Output the [x, y] coordinate of the center of the cell containing the given text.  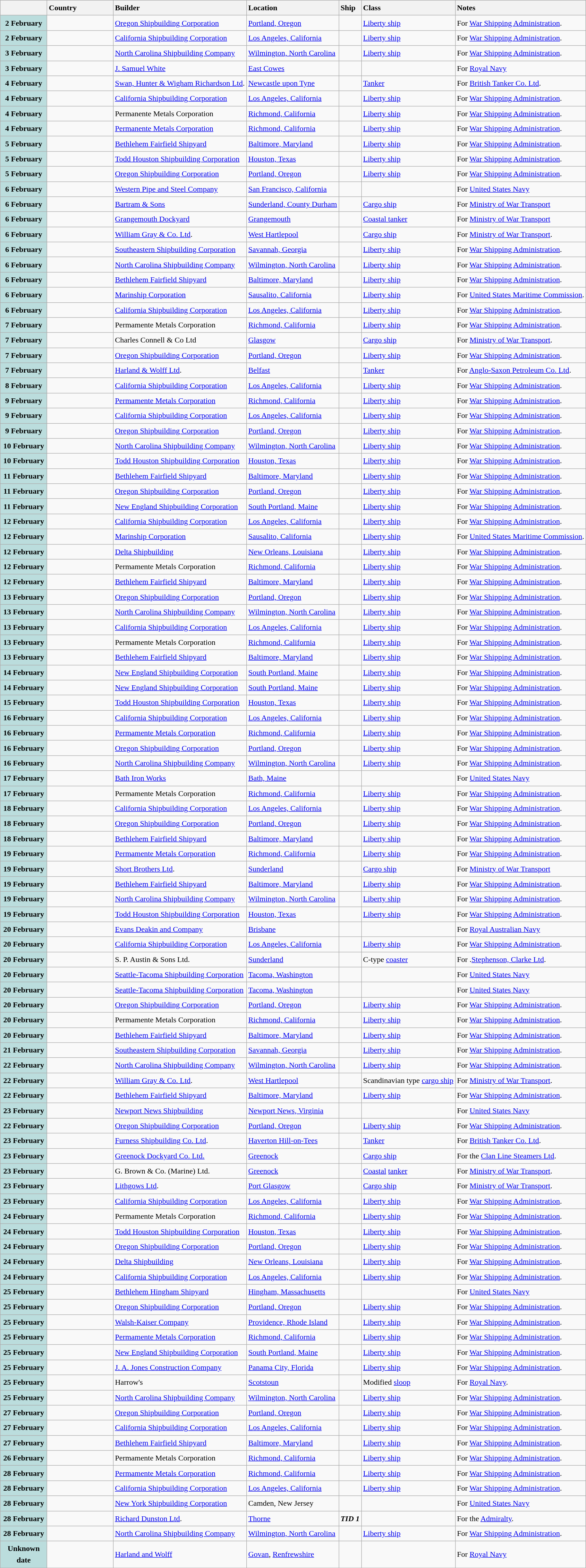
New York Shipbuilding Corporation [180, 1503]
J. A. Jones Construction Company [180, 1367]
Bath, Maine [293, 778]
Country [80, 8]
Harrow's [180, 1382]
Bethlehem Hingham Shipyard [180, 1292]
8 February [24, 385]
For Royal Navy. [521, 1382]
G. Brown & Co. (Marine) Ltd. [180, 1171]
Glasgow [293, 340]
Panama City, Florida [293, 1367]
S. P. Austin & Sons Ltd. [180, 960]
East Cowes [293, 68]
Unknown date [24, 1554]
Ship [350, 8]
Camden, New Jersey [293, 1503]
Swan, Hunter & Wigham Richardson Ltd. [180, 83]
Hingham, Massachusetts [293, 1292]
Newport News, Virginia [293, 1111]
Scotstoun [293, 1382]
Evans Deakin and Company [180, 930]
Bartram & Sons [180, 204]
Sunderland, County Durham [293, 204]
Richard Dunston Ltd. [180, 1518]
Thorne [293, 1518]
Bath Iron Works [180, 778]
Charles Connell & Co Ltd [180, 340]
Notes [521, 8]
Modified sloop [409, 1382]
Greenock Dockyard Co. Ltd. [180, 1156]
San Francisco, California [293, 189]
Providence, Rhode Island [293, 1322]
Newcastle upon Tyne [293, 83]
For the Clan Line Steamers Ltd. [521, 1156]
Builder [180, 8]
For .Stephenson, Clarke Ltd. [521, 960]
Short Brothers Ltd. [180, 869]
Scandinavian type cargo ship [409, 1080]
Western Pipe and Steel Company [180, 189]
For Royal Australian Navy [521, 930]
Furness Shipbuilding Co. Ltd. [180, 1141]
Lithgows Ltd. [180, 1186]
Grangemouth Dockyard [180, 220]
Govan, Renfrewshire [293, 1554]
Walsh-Kaiser Company [180, 1322]
Location [293, 8]
Newport News Shipbuilding [180, 1111]
Brisbane [293, 930]
15 February [24, 703]
Harland & Wolff Ltd. [180, 370]
Grangemouth [293, 220]
Port Glasgow [293, 1186]
Class [409, 8]
J. Samuel White [180, 68]
26 February [24, 1458]
Harland and Wolff [180, 1554]
C-type coaster [409, 960]
Haverton Hill-on-Tees [293, 1141]
21 February [24, 1050]
For Anglo-Saxon Petroleum Co. Ltd. [521, 370]
For the Admiralty. [521, 1518]
Belfast [293, 370]
TID 1 [350, 1518]
